Provide the (x, y) coordinate of the cell's center where the given text is located.  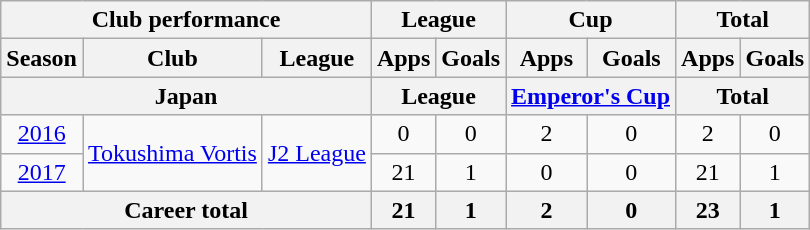
Club performance (186, 20)
Emperor's Cup (591, 96)
Japan (186, 96)
2016 (42, 134)
Career total (186, 210)
Tokushima Vortis (172, 153)
2017 (42, 172)
23 (708, 210)
Cup (591, 20)
Season (42, 58)
J2 League (316, 153)
Club (172, 58)
